Determine the (x, y) coordinate at the center of the cell enclosing the given text.  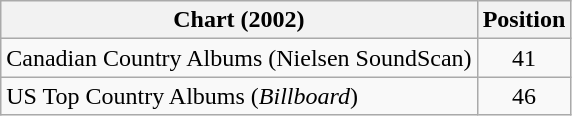
Chart (2002) (239, 20)
41 (524, 58)
Canadian Country Albums (Nielsen SoundScan) (239, 58)
46 (524, 96)
US Top Country Albums (Billboard) (239, 96)
Position (524, 20)
